Scan for the cell matching the given text and deliver its (X, Y) coordinate at center. 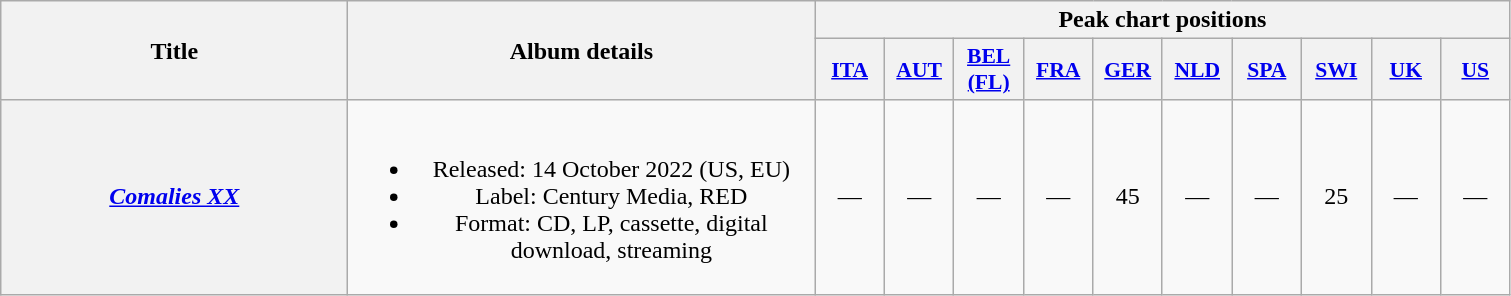
US (1476, 70)
AUT (919, 70)
UK (1406, 70)
SWI (1336, 70)
BEL(FL) (989, 70)
25 (1336, 197)
SPA (1267, 70)
Album details (582, 50)
NLD (1197, 70)
FRA (1058, 70)
GER (1128, 70)
45 (1128, 197)
Title (174, 50)
Comalies XX (174, 197)
Peak chart positions (1162, 20)
Released: 14 October 2022 (US, EU)Label: Century Media, REDFormat: CD, LP, cassette, digital download, streaming (582, 197)
ITA (850, 70)
